Return the (x, y) coordinate for the center point of the cell that contains the specified text.  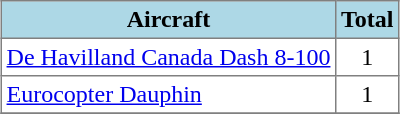
Eurocopter Dauphin (168, 95)
Total (368, 20)
Aircraft (168, 20)
De Havilland Canada Dash 8-100 (168, 57)
